Locate the cell with the specified text and output its [x, y] center coordinate. 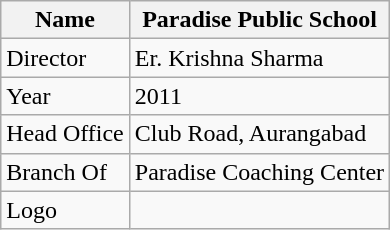
Name [66, 20]
2011 [259, 96]
Director [66, 58]
Year [66, 96]
Club Road, Aurangabad [259, 134]
Branch Of [66, 172]
Er. Krishna Sharma [259, 58]
Paradise Public School [259, 20]
Paradise Coaching Center [259, 172]
Logo [66, 210]
Head Office [66, 134]
